Search for the cell housing the specified text and yield its (X, Y) center coordinate. 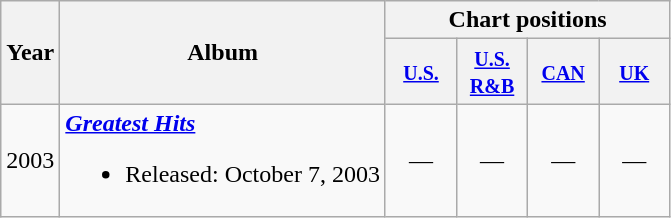
CAN (564, 72)
U.S. (420, 72)
U.S. R&B (492, 72)
Album (223, 52)
Chart positions (527, 20)
Greatest HitsReleased: October 7, 2003 (223, 160)
2003 (30, 160)
UK (634, 72)
Year (30, 52)
